Pinpoint the cell where the given text exists, returning its (X, Y) midpoint coordinate. 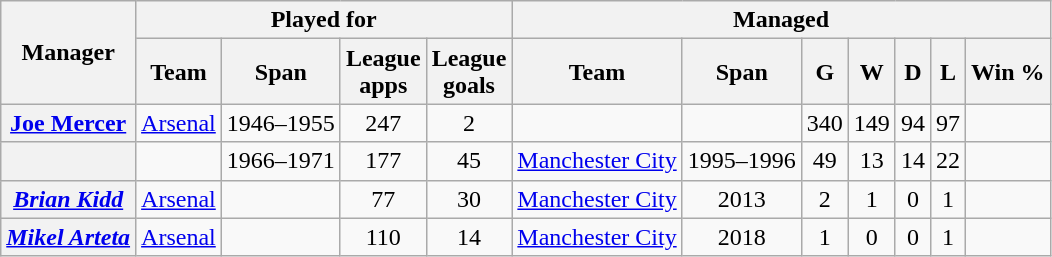
Played for (324, 20)
Joe Mercer (68, 123)
247 (383, 123)
Win % (1008, 72)
Mikel Arteta (68, 237)
149 (872, 123)
G (824, 72)
13 (872, 161)
1946–1955 (280, 123)
2013 (742, 199)
Manager (68, 52)
177 (383, 161)
45 (469, 161)
Brian Kidd (68, 199)
Managed (781, 20)
22 (948, 161)
110 (383, 237)
49 (824, 161)
W (872, 72)
1966–1971 (280, 161)
1995–1996 (742, 161)
340 (824, 123)
Leagueapps (383, 72)
Leaguegoals (469, 72)
97 (948, 123)
30 (469, 199)
2018 (742, 237)
D (912, 72)
L (948, 72)
77 (383, 199)
94 (912, 123)
